Identify which cell holds the provided text, then report its [x, y] central coordinate. 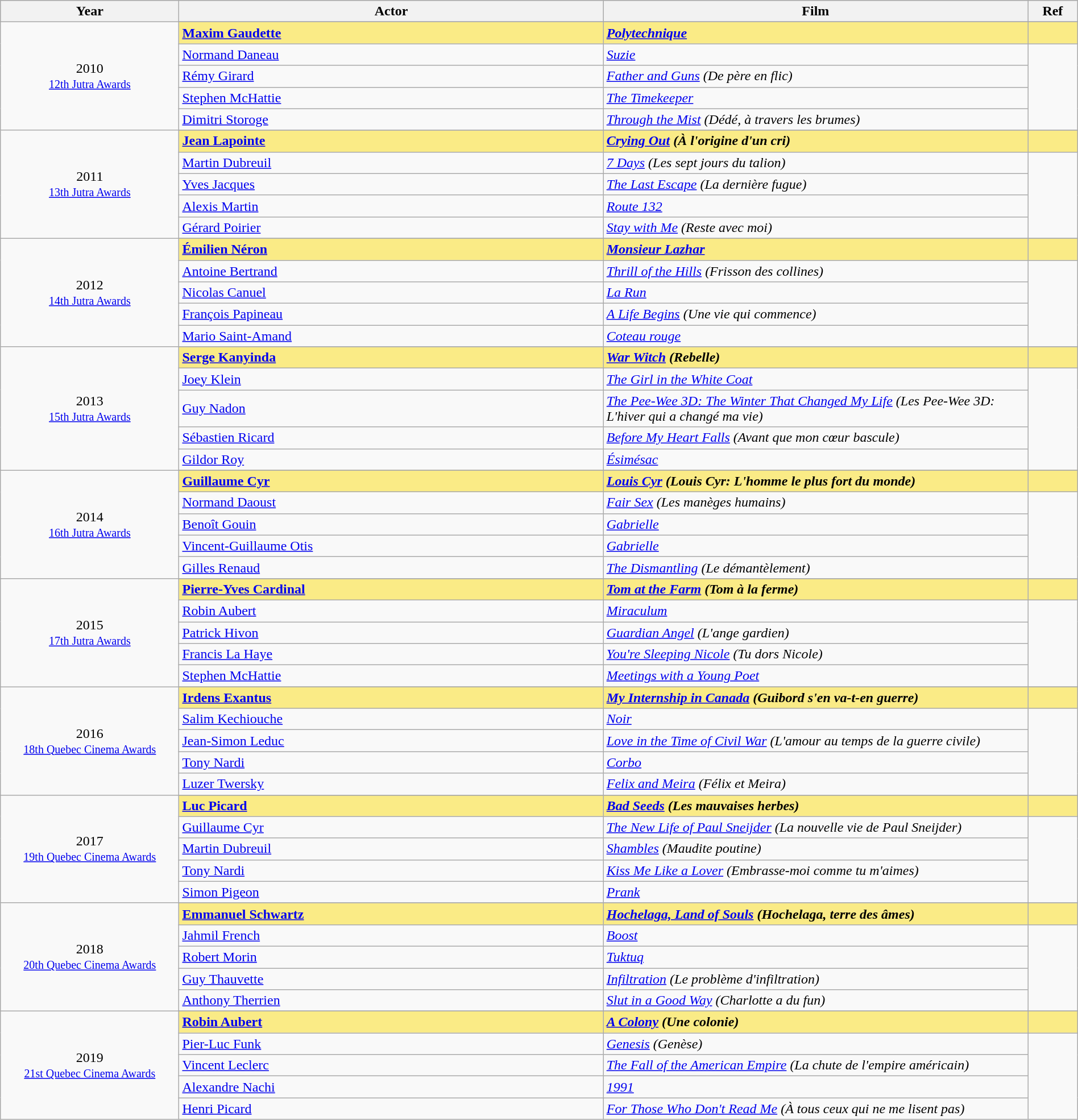
Yves Jacques [391, 184]
Stay with Me (Reste avec moi) [815, 227]
The Fall of the American Empire (La chute de l'empire américain) [815, 1065]
A Life Begins (Une vie qui commence) [815, 314]
2012 14th Jutra Awards [90, 292]
Alexis Martin [391, 206]
Polytechnique [815, 33]
Pierre-Yves Cardinal [391, 589]
Father and Guns (De père en flic) [815, 76]
Guy Nadon [391, 408]
Jahmil French [391, 935]
Simon Pigeon [391, 892]
Sébastien Ricard [391, 438]
Noir [815, 719]
Before My Heart Falls (Avant que mon cœur bascule) [815, 438]
Felix and Meira (Félix et Meira) [815, 784]
Luc Picard [391, 806]
Gildor Roy [391, 459]
Tuktuq [815, 957]
The Girl in the White Coat [815, 379]
2011 13th Jutra Awards [90, 184]
War Witch (Rebelle) [815, 358]
Joey Klein [391, 379]
Patrick Hivon [391, 633]
Luzer Twersky [391, 784]
Monsieur Lazhar [815, 249]
7 Days (Les sept jours du talion) [815, 163]
The Pee-Wee 3D: The Winter That Changed My Life (Les Pee-Wee 3D: L'hiver qui a changé ma vie) [815, 408]
Nicolas Canuel [391, 293]
2014 16th Jutra Awards [90, 524]
Genesis (Genèse) [815, 1044]
Vincent Leclerc [391, 1065]
Gérard Poirier [391, 227]
Pier-Luc Funk [391, 1044]
Ref [1053, 11]
Jean-Simon Leduc [391, 741]
2013 15th Jutra Awards [90, 408]
Mario Saint-Amand [391, 336]
Miraculum [815, 611]
Crying Out (À l'origine d'un cri) [815, 141]
2018 20th Quebec Cinema Awards [90, 957]
A Colony (Une colonie) [815, 1022]
2019 21st Quebec Cinema Awards [90, 1065]
The Timekeeper [815, 98]
Love in the Time of Civil War (L'amour au temps de la guerre civile) [815, 741]
Through the Mist (Dédé, à travers les brumes) [815, 119]
Maxim Gaudette [391, 33]
Antoine Bertrand [391, 271]
Actor [391, 11]
Normand Daneau [391, 55]
Shambles (Maudite poutine) [815, 849]
Route 132 [815, 206]
Dimitri Storoge [391, 119]
Guy Thauvette [391, 978]
Slut in a Good Way (Charlotte a du fun) [815, 1001]
My Internship in Canada (Guibord s'en va-t-en guerre) [815, 698]
The Dismantling (Le démantèlement) [815, 567]
Bad Seeds (Les mauvaises herbes) [815, 806]
You're Sleeping Nicole (Tu dors Nicole) [815, 654]
Émilien Néron [391, 249]
Hochelaga, Land of Souls (Hochelaga, terre des âmes) [815, 914]
Anthony Therrien [391, 1001]
2015 17th Jutra Awards [90, 632]
Vincent-Guillaume Otis [391, 546]
1991 [815, 1087]
Coteau rouge [815, 336]
Francis La Haye [391, 654]
2010 12th Jutra Awards [90, 76]
François Papineau [391, 314]
Tom at the Farm (Tom à la ferme) [815, 589]
Irdens Exantus [391, 698]
Film [815, 11]
Corbo [815, 762]
La Run [815, 293]
Meetings with a Young Poet [815, 676]
Suzie [815, 55]
Prank [815, 892]
Henri Picard [391, 1109]
Jean Lapointe [391, 141]
2017 19th Quebec Cinema Awards [90, 849]
Benoît Gouin [391, 524]
Gilles Renaud [391, 567]
Louis Cyr (Louis Cyr: L'homme le plus fort du monde) [815, 481]
Infiltration (Le problème d'infiltration) [815, 978]
For Those Who Don't Read Me (À tous ceux qui ne me lisent pas) [815, 1109]
Robert Morin [391, 957]
Alexandre Nachi [391, 1087]
Normand Daoust [391, 503]
Ésimésac [815, 459]
Boost [815, 935]
Year [90, 11]
Guardian Angel (L'ange gardien) [815, 633]
Kiss Me Like a Lover (Embrasse-moi comme tu m'aimes) [815, 870]
Serge Kanyinda [391, 358]
Salim Kechiouche [391, 719]
Fair Sex (Les manèges humains) [815, 503]
2016 18th Quebec Cinema Awards [90, 741]
Thrill of the Hills (Frisson des collines) [815, 271]
The Last Escape (La dernière fugue) [815, 184]
Rémy Girard [391, 76]
The New Life of Paul Sneijder (La nouvelle vie de Paul Sneijder) [815, 827]
Emmanuel Schwartz [391, 914]
